Pinpoint the cell where the given text exists, returning its [x, y] midpoint coordinate. 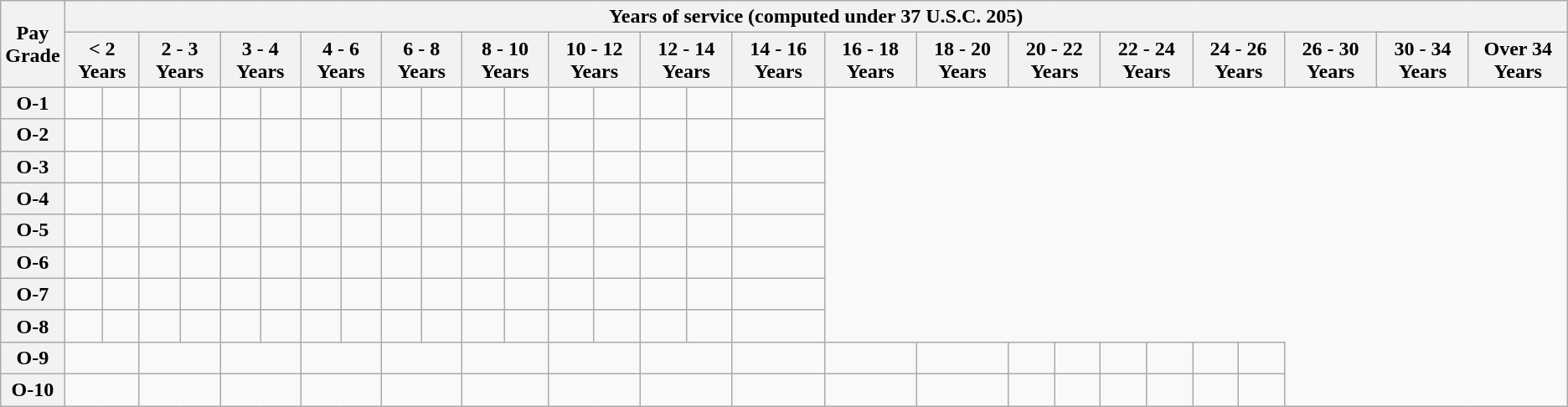
Over 34 Years [1518, 60]
O-5 [33, 230]
O-8 [33, 326]
O-2 [33, 135]
O-10 [33, 389]
26 - 30 Years [1331, 60]
O-4 [33, 198]
18 - 20 Years [962, 60]
22 - 24 Years [1147, 60]
< 2 Years [102, 60]
3 - 4 Years [260, 60]
O-1 [33, 103]
O-9 [33, 358]
O-3 [33, 167]
O-7 [33, 294]
PayGrade [33, 44]
16 - 18 Years [870, 60]
14 - 16 Years [778, 60]
6 - 8 Years [421, 60]
2 - 3 Years [179, 60]
O-6 [33, 262]
24 - 26 Years [1239, 60]
8 - 10 Years [504, 60]
4 - 6 Years [341, 60]
Years of service (computed under 37 U.S.C. 205) [816, 17]
20 - 22 Years [1055, 60]
30 - 34 Years [1422, 60]
12 - 14 Years [686, 60]
10 - 12 Years [594, 60]
